Identify which cell holds the provided text, then report its [x, y] central coordinate. 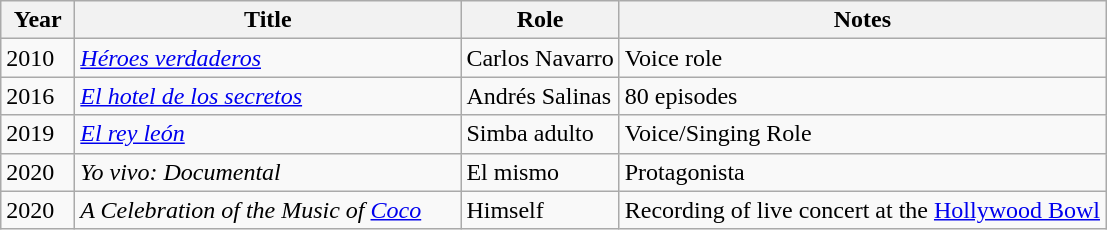
80 episodes [862, 96]
Protagonista [862, 172]
2010 [38, 58]
Voice role [862, 58]
El hotel de los secretos [268, 96]
Héroes verdaderos [268, 58]
Himself [540, 210]
El rey león [268, 134]
Notes [862, 20]
Role [540, 20]
2016 [38, 96]
Title [268, 20]
Voice/Singing Role [862, 134]
Year [38, 20]
Carlos Navarro [540, 58]
A Celebration of the Music of Coco [268, 210]
El mismo [540, 172]
Simba adulto [540, 134]
2019 [38, 134]
Recording of live concert at the Hollywood Bowl [862, 210]
Andrés Salinas [540, 96]
Yo vivo: Documental [268, 172]
